Provide the [x, y] coordinate of the cell's center where the given text is located.  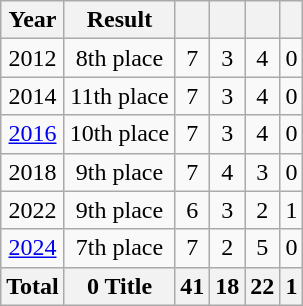
2014 [33, 96]
2018 [33, 172]
2022 [33, 210]
Total [33, 286]
2016 [33, 134]
0 Title [119, 286]
Result [119, 20]
7th place [119, 248]
8th place [119, 58]
18 [228, 286]
5 [262, 248]
22 [262, 286]
11th place [119, 96]
41 [192, 286]
10th place [119, 134]
Year [33, 20]
2012 [33, 58]
2024 [33, 248]
6 [192, 210]
